Provide the [x, y] coordinate of the cell's center where the given text is located.  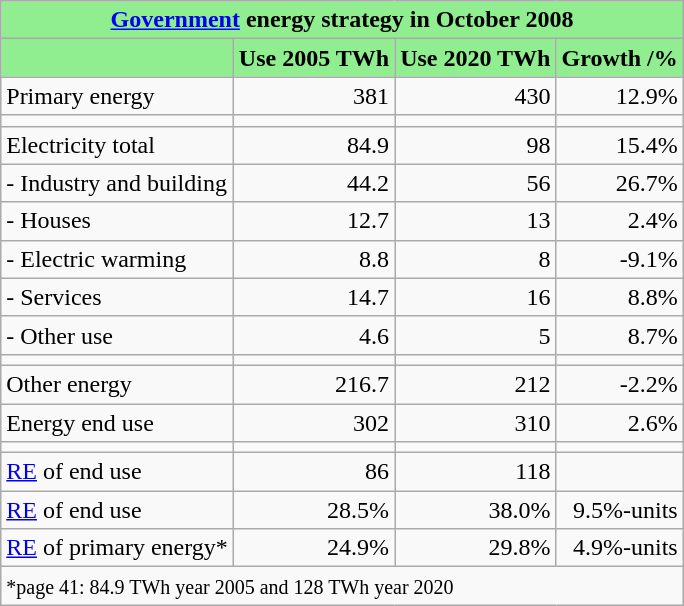
4.6 [314, 335]
- Houses [118, 221]
302 [314, 423]
29.8% [476, 548]
15.4% [620, 145]
216.7 [314, 384]
430 [476, 96]
2.6% [620, 423]
24.9% [314, 548]
44.2 [314, 183]
Growth /% [620, 58]
8 [476, 259]
Use 2005 TWh [314, 58]
26.7% [620, 183]
-2.2% [620, 384]
- Services [118, 297]
84.9 [314, 145]
Primary energy [118, 96]
Electricity total [118, 145]
Use 2020 TWh [476, 58]
- Electric warming [118, 259]
118 [476, 472]
8.8 [314, 259]
86 [314, 472]
12.7 [314, 221]
381 [314, 96]
16 [476, 297]
*page 41: 84.9 TWh year 2005 and 128 TWh year 2020 [342, 586]
14.7 [314, 297]
4.9%-units [620, 548]
Energy end use [118, 423]
2.4% [620, 221]
Other energy [118, 384]
9.5%-units [620, 510]
8.7% [620, 335]
- Industry and building [118, 183]
-9.1% [620, 259]
28.5% [314, 510]
Government energy strategy in October 2008 [342, 20]
5 [476, 335]
310 [476, 423]
98 [476, 145]
13 [476, 221]
56 [476, 183]
38.0% [476, 510]
8.8% [620, 297]
212 [476, 384]
RE of primary energy* [118, 548]
- Other use [118, 335]
12.9% [620, 96]
